Detect which cell encompasses the target text, then output its (x, y) center coordinate. 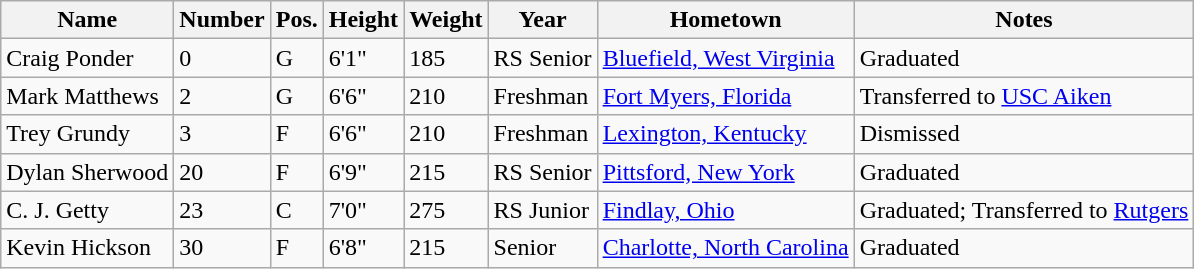
6'9" (363, 172)
C. J. Getty (88, 210)
Year (542, 20)
2 (222, 96)
Lexington, Kentucky (726, 134)
Height (363, 20)
Trey Grundy (88, 134)
Pos. (296, 20)
Craig Ponder (88, 58)
RS Junior (542, 210)
Bluefield, West Virginia (726, 58)
Senior (542, 248)
Name (88, 20)
185 (446, 58)
3 (222, 134)
275 (446, 210)
30 (222, 248)
Kevin Hickson (88, 248)
0 (222, 58)
Pittsford, New York (726, 172)
Dismissed (1024, 134)
23 (222, 210)
Transferred to USC Aiken (1024, 96)
Hometown (726, 20)
Graduated; Transferred to Rutgers (1024, 210)
Notes (1024, 20)
6'1" (363, 58)
7'0" (363, 210)
Dylan Sherwood (88, 172)
Weight (446, 20)
Findlay, Ohio (726, 210)
Charlotte, North Carolina (726, 248)
Mark Matthews (88, 96)
20 (222, 172)
6'8" (363, 248)
Fort Myers, Florida (726, 96)
C (296, 210)
Number (222, 20)
